Search for the cell housing the specified text and yield its [x, y] center coordinate. 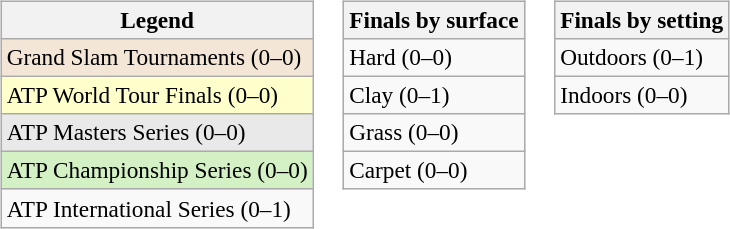
Indoors (0–0) [642, 95]
Finals by surface [434, 20]
Grand Slam Tournaments (0–0) [157, 57]
Grass (0–0) [434, 133]
Finals by setting [642, 20]
ATP Masters Series (0–0) [157, 133]
Legend [157, 20]
Carpet (0–0) [434, 171]
Clay (0–1) [434, 95]
Hard (0–0) [434, 57]
ATP International Series (0–1) [157, 208]
ATP Championship Series (0–0) [157, 171]
ATP World Tour Finals (0–0) [157, 95]
Outdoors (0–1) [642, 57]
